Determine the [X, Y] coordinate at the center of the cell enclosing the given text.  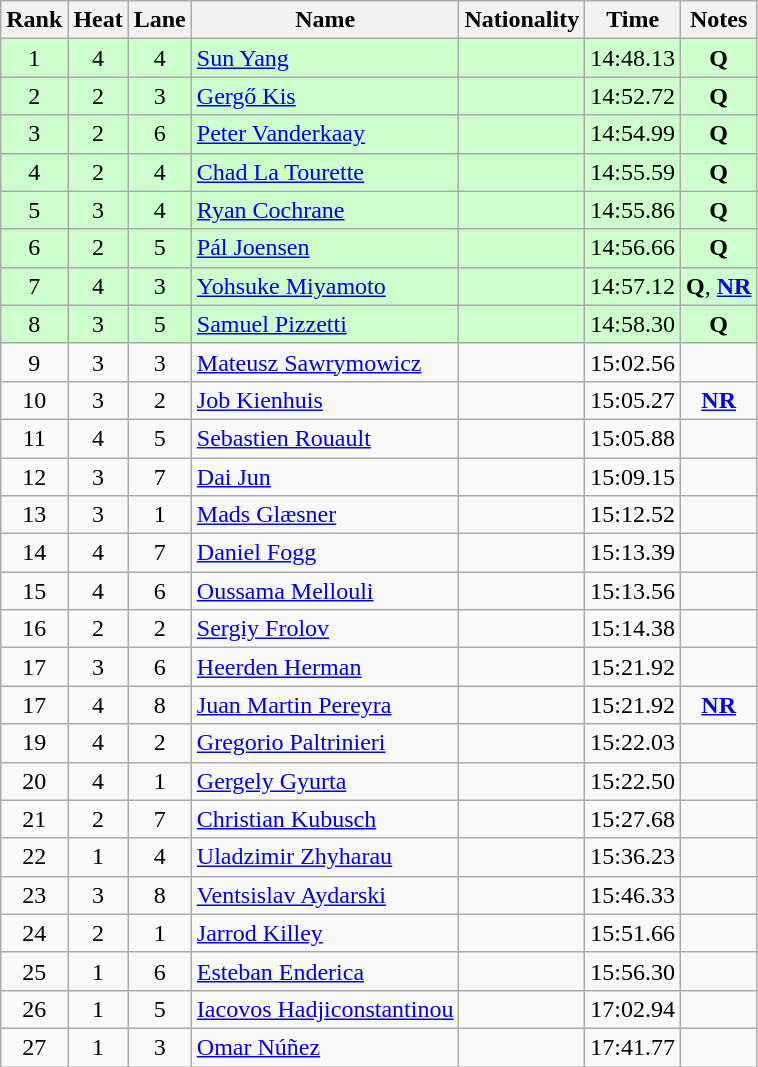
20 [34, 781]
15:22.03 [633, 743]
Sun Yang [325, 58]
Ventsislav Aydarski [325, 895]
15:13.39 [633, 553]
14 [34, 553]
15:27.68 [633, 819]
23 [34, 895]
Heat [98, 20]
19 [34, 743]
Mateusz Sawrymowicz [325, 362]
Rank [34, 20]
15:36.23 [633, 857]
Samuel Pizzetti [325, 324]
Mads Glæsner [325, 515]
14:55.86 [633, 210]
Iacovos Hadjiconstantinou [325, 1009]
Chad La Tourette [325, 172]
Gergely Gyurta [325, 781]
15:51.66 [633, 933]
Time [633, 20]
Notes [718, 20]
15:05.27 [633, 400]
Daniel Fogg [325, 553]
Sebastien Rouault [325, 438]
Q, NR [718, 286]
15:13.56 [633, 591]
11 [34, 438]
17:02.94 [633, 1009]
Oussama Mellouli [325, 591]
Omar Núñez [325, 1047]
22 [34, 857]
14:57.12 [633, 286]
Nationality [522, 20]
13 [34, 515]
Uladzimir Zhyharau [325, 857]
Pál Joensen [325, 248]
10 [34, 400]
15:05.88 [633, 438]
25 [34, 971]
Ryan Cochrane [325, 210]
14:52.72 [633, 96]
Gregorio Paltrinieri [325, 743]
14:48.13 [633, 58]
Juan Martin Pereyra [325, 705]
Yohsuke Miyamoto [325, 286]
15:46.33 [633, 895]
Name [325, 20]
Christian Kubusch [325, 819]
14:54.99 [633, 134]
15:22.50 [633, 781]
24 [34, 933]
12 [34, 477]
27 [34, 1047]
15:09.15 [633, 477]
Peter Vanderkaay [325, 134]
Lane [160, 20]
9 [34, 362]
14:58.30 [633, 324]
26 [34, 1009]
Sergiy Frolov [325, 629]
15:02.56 [633, 362]
Esteban Enderica [325, 971]
14:55.59 [633, 172]
15:12.52 [633, 515]
15:14.38 [633, 629]
Heerden Herman [325, 667]
Dai Jun [325, 477]
21 [34, 819]
17:41.77 [633, 1047]
14:56.66 [633, 248]
Job Kienhuis [325, 400]
Jarrod Killey [325, 933]
16 [34, 629]
Gergő Kis [325, 96]
15:56.30 [633, 971]
15 [34, 591]
